Search for the cell housing the specified text and yield its [X, Y] center coordinate. 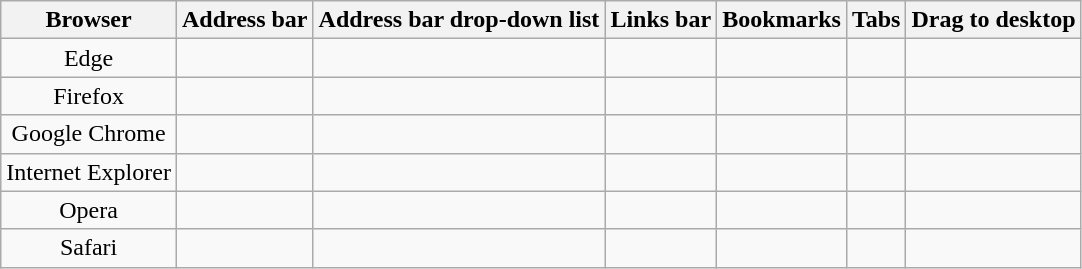
Edge [89, 58]
Address bar drop-down list [459, 20]
Opera [89, 210]
Address bar [244, 20]
Firefox [89, 96]
Drag to desktop [994, 20]
Google Chrome [89, 134]
Bookmarks [782, 20]
Tabs [876, 20]
Internet Explorer [89, 172]
Links bar [661, 20]
Browser [89, 20]
Safari [89, 248]
